Scan for the cell matching the given text and deliver its [X, Y] coordinate at center. 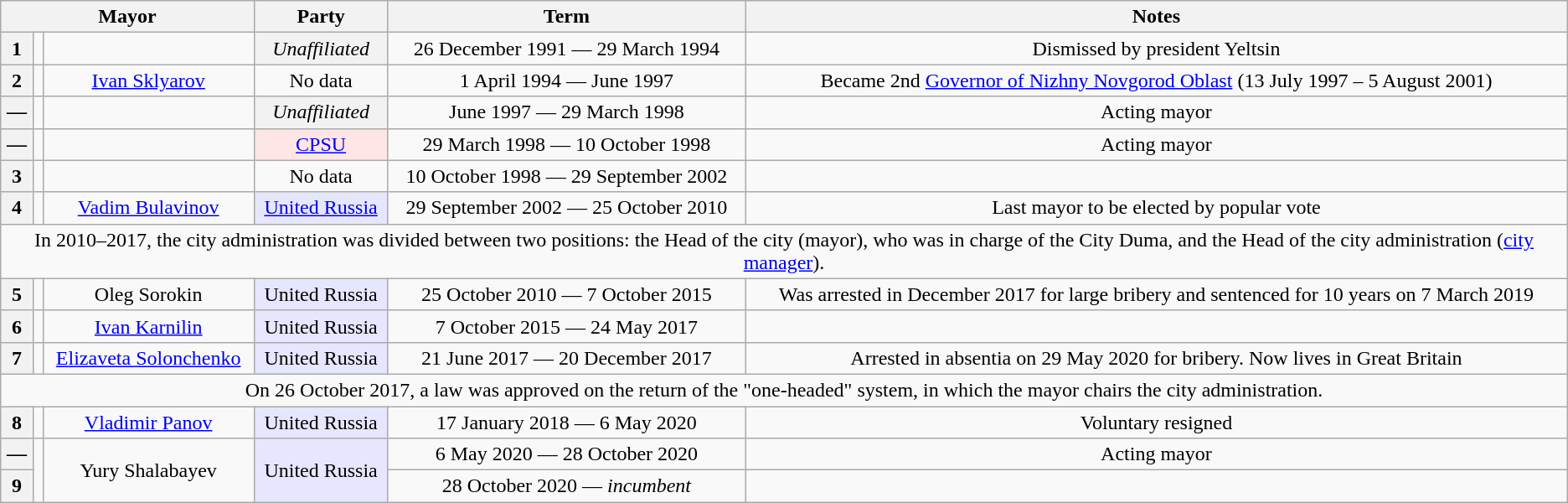
8 [17, 422]
3 [17, 176]
Party [321, 17]
2 [17, 80]
1 [17, 49]
Notes [1157, 17]
4 [17, 208]
26 December 1991 — 29 March 1994 [566, 49]
On 26 October 2017, a law was approved on the return of the "one-headed" system, in which the mayor chairs the city administration. [784, 390]
Ivan Karnilin [148, 326]
Mayor [127, 17]
Elizaveta Solonchenko [148, 358]
Arrested in absentia on 29 May 2020 for bribery. Now lives in Great Britain [1157, 358]
Yury Shalabayev [148, 470]
5 [17, 294]
9 [17, 486]
Voluntary resigned [1157, 422]
7 October 2015 — 24 May 2017 [566, 326]
Term [566, 17]
June 1997 — 29 March 1998 [566, 112]
1 April 1994 — June 1997 [566, 80]
29 March 1998 — 10 October 1998 [566, 144]
28 October 2020 — incumbent [566, 486]
Vladimir Panov [148, 422]
Oleg Sorokin [148, 294]
Last mayor to be elected by popular vote [1157, 208]
29 September 2002 — 25 October 2010 [566, 208]
21 June 2017 — 20 December 2017 [566, 358]
Became 2nd Governor of Nizhny Novgorod Oblast (13 July 1997 – 5 August 2001) [1157, 80]
7 [17, 358]
Ivan Sklyarov [148, 80]
17 January 2018 — 6 May 2020 [566, 422]
Was arrested in December 2017 for large bribery and sentenced for 10 years on 7 March 2019 [1157, 294]
6 May 2020 — 28 October 2020 [566, 454]
25 October 2010 — 7 October 2015 [566, 294]
10 October 1998 — 29 September 2002 [566, 176]
CPSU [321, 144]
Vadim Bulavinov [148, 208]
6 [17, 326]
Dismissed by president Yeltsin [1157, 49]
